Provide the [x, y] coordinate of the cell's center where the given text is located.  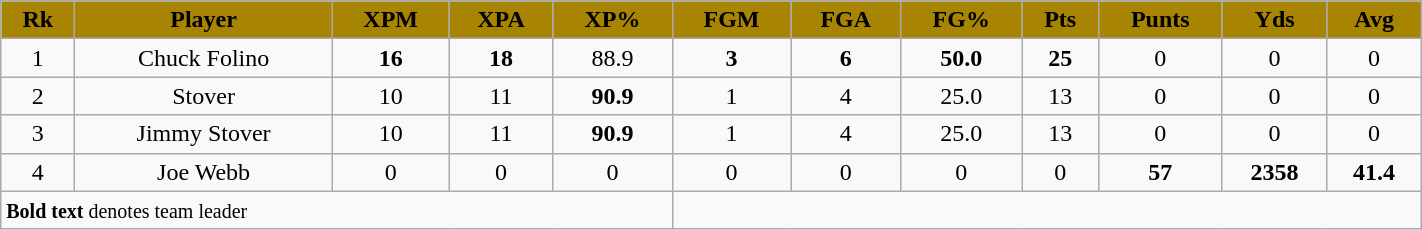
41.4 [1374, 172]
16 [390, 58]
Player [204, 20]
50.0 [962, 58]
Chuck Folino [204, 58]
Stover [204, 96]
18 [501, 58]
88.9 [612, 58]
FG% [962, 20]
6 [846, 58]
Avg [1374, 20]
Joe Webb [204, 172]
FGM [732, 20]
XPA [501, 20]
Rk [38, 20]
Yds [1274, 20]
25 [1060, 58]
Bold text denotes team leader [336, 210]
2 [38, 96]
Punts [1160, 20]
FGA [846, 20]
Pts [1060, 20]
Jimmy Stover [204, 134]
XPM [390, 20]
2358 [1274, 172]
57 [1160, 172]
XP% [612, 20]
